Return (X, Y) of the center of cell containing provided text 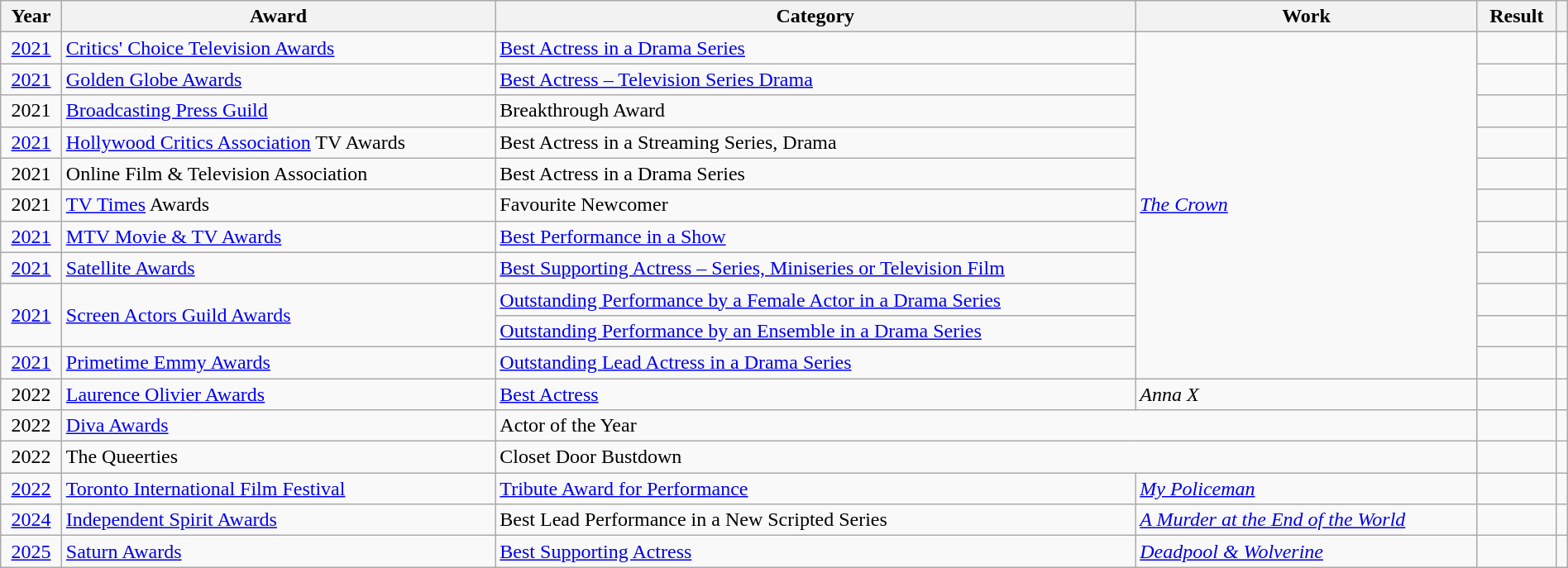
Category (815, 17)
Best Lead Performance in a New Scripted Series (815, 520)
2025 (31, 551)
Screen Actors Guild Awards (278, 315)
Primetime Emmy Awards (278, 362)
TV Times Awards (278, 205)
Favourite Newcomer (815, 205)
Independent Spirit Awards (278, 520)
Actor of the Year (986, 426)
Outstanding Lead Actress in a Drama Series (815, 362)
Broadcasting Press Guild (278, 111)
Deadpool & Wolverine (1307, 551)
Best Actress – Television Series Drama (815, 79)
Diva Awards (278, 426)
Laurence Olivier Awards (278, 394)
Toronto International Film Festival (278, 489)
Best Performance in a Show (815, 236)
Anna X (1307, 394)
MTV Movie & TV Awards (278, 236)
Online Film & Television Association (278, 174)
My Policeman (1307, 489)
Breakthrough Award (815, 111)
Outstanding Performance by an Ensemble in a Drama Series (815, 331)
Best Actress (815, 394)
Tribute Award for Performance (815, 489)
Work (1307, 17)
Saturn Awards (278, 551)
Closet Door Bustdown (986, 457)
Award (278, 17)
2024 (31, 520)
Hollywood Critics Association TV Awards (278, 142)
Best Supporting Actress (815, 551)
The Crown (1307, 205)
Best Actress in a Streaming Series, Drama (815, 142)
Result (1517, 17)
A Murder at the End of the World (1307, 520)
Year (31, 17)
The Queerties (278, 457)
Outstanding Performance by a Female Actor in a Drama Series (815, 299)
Golden Globe Awards (278, 79)
Critics' Choice Television Awards (278, 48)
Satellite Awards (278, 268)
Best Supporting Actress – Series, Miniseries or Television Film (815, 268)
